Detect which cell encompasses the target text, then output its (x, y) center coordinate. 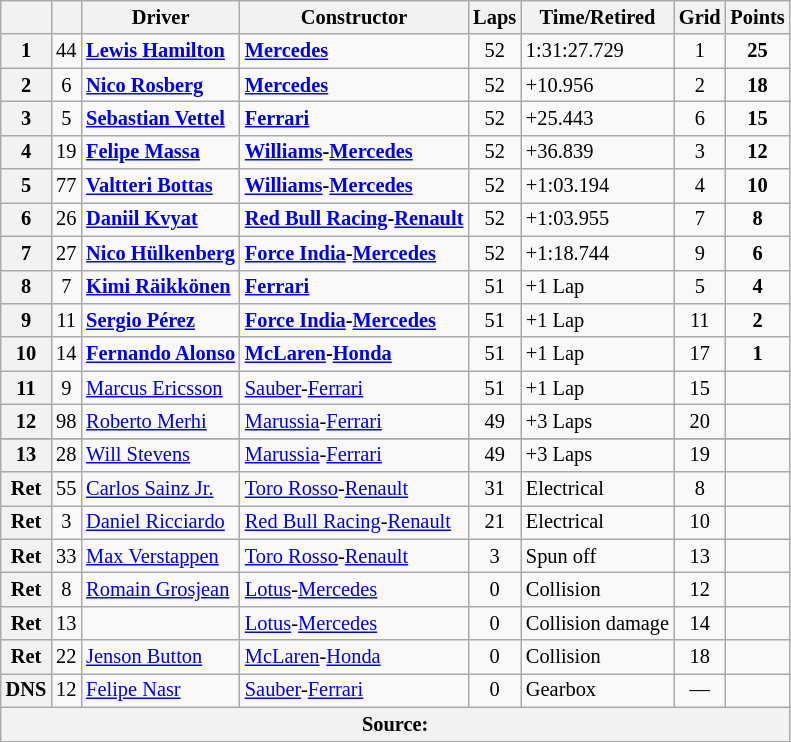
28 (66, 455)
Points (758, 17)
DNS (26, 690)
Nico Hülkenberg (160, 253)
17 (700, 354)
Sebastian Vettel (160, 118)
Carlos Sainz Jr. (160, 489)
+36.839 (598, 152)
55 (66, 489)
Time/Retired (598, 17)
Marcus Ericsson (160, 388)
Will Stevens (160, 455)
+1:03.194 (598, 186)
1:31:27.729 (598, 51)
21 (494, 522)
Lewis Hamilton (160, 51)
26 (66, 219)
77 (66, 186)
+1:18.744 (598, 253)
Roberto Merhi (160, 421)
+25.443 (598, 118)
Max Verstappen (160, 556)
— (700, 690)
33 (66, 556)
20 (700, 421)
Spun off (598, 556)
22 (66, 657)
Kimi Räikkönen (160, 287)
Felipe Nasr (160, 690)
44 (66, 51)
Sergio Pérez (160, 320)
Source: (396, 724)
Laps (494, 17)
Daniel Ricciardo (160, 522)
Nico Rosberg (160, 85)
Valtteri Bottas (160, 186)
27 (66, 253)
Constructor (354, 17)
Driver (160, 17)
Grid (700, 17)
Fernando Alonso (160, 354)
31 (494, 489)
+1:03.955 (598, 219)
Jenson Button (160, 657)
Romain Grosjean (160, 589)
+10.956 (598, 85)
Daniil Kvyat (160, 219)
25 (758, 51)
Felipe Massa (160, 152)
Gearbox (598, 690)
Collision damage (598, 623)
98 (66, 421)
